From the cell containing the given text, extract its center point as (X, Y) coordinate. 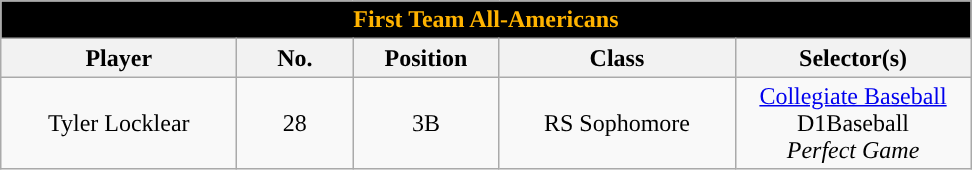
Class (617, 58)
First Team All-Americans (486, 20)
Tyler Locklear (119, 123)
3B (426, 123)
28 (295, 123)
Collegiate BaseballD1BaseballPerfect Game (853, 123)
Player (119, 58)
Position (426, 58)
Selector(s) (853, 58)
RS Sophomore (617, 123)
No. (295, 58)
